For the text-containing cell, return its midpoint in (x, y) coordinate format. 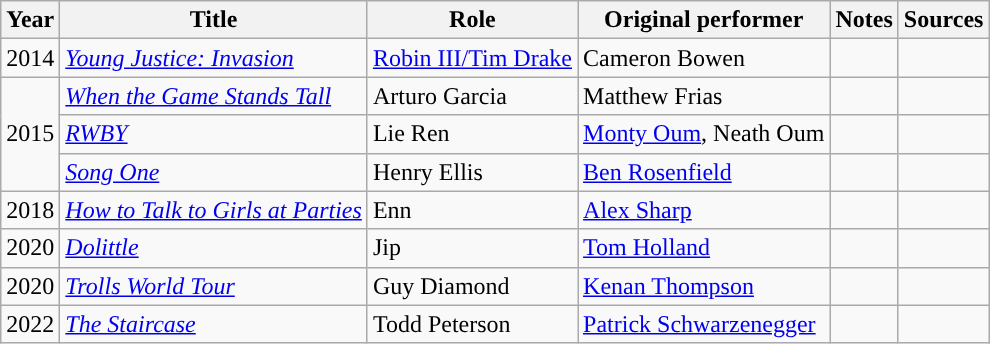
Year (30, 20)
Patrick Schwarzenegger (704, 324)
Song One (214, 172)
Original performer (704, 20)
Ben Rosenfield (704, 172)
Dolittle (214, 248)
2015 (30, 134)
2014 (30, 58)
Robin III/Tim Drake (472, 58)
Kenan Thompson (704, 286)
2018 (30, 210)
Lie Ren (472, 134)
When the Game Stands Tall (214, 96)
Alex Sharp (704, 210)
Enn (472, 210)
Sources (944, 20)
Monty Oum, Neath Oum (704, 134)
The Staircase (214, 324)
Arturo Garcia (472, 96)
Henry Ellis (472, 172)
Notes (864, 20)
Guy Diamond (472, 286)
Role (472, 20)
How to Talk to Girls at Parties (214, 210)
Cameron Bowen (704, 58)
Tom Holland (704, 248)
Todd Peterson (472, 324)
Matthew Frias (704, 96)
RWBY (214, 134)
Jip (472, 248)
Title (214, 20)
Trolls World Tour (214, 286)
Young Justice: Invasion (214, 58)
2022 (30, 324)
